Extract the [x, y] coordinate from the center of the cell holding the provided text.  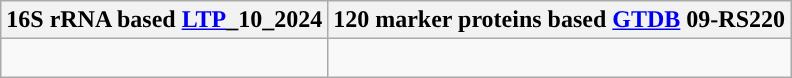
120 marker proteins based GTDB 09-RS220 [560, 20]
16S rRNA based LTP_10_2024 [164, 20]
